For the text-containing cell, return its midpoint in [x, y] coordinate format. 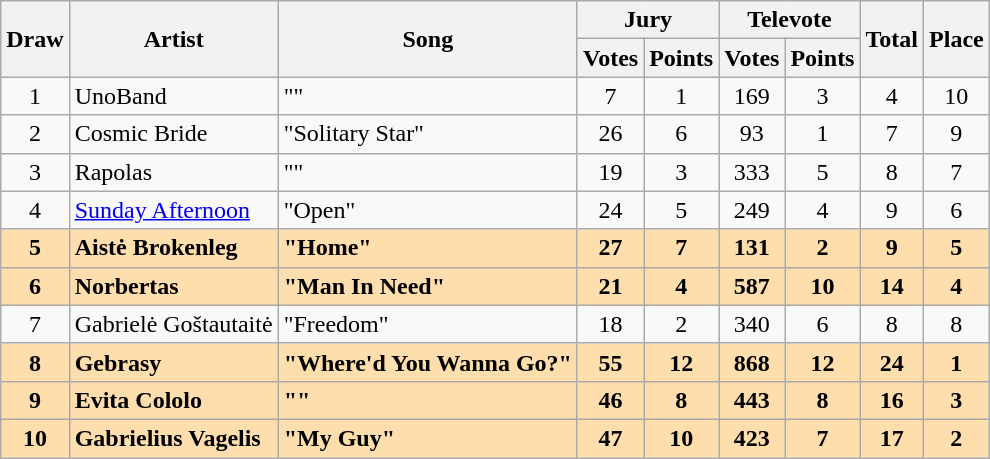
Total [892, 39]
Gabrielius Vagelis [174, 438]
17 [892, 438]
Televote [790, 20]
340 [752, 324]
UnoBand [174, 96]
47 [610, 438]
"My Guy" [428, 438]
26 [610, 134]
868 [752, 362]
14 [892, 286]
21 [610, 286]
16 [892, 400]
Cosmic Bride [174, 134]
"Where'd You Wanna Go?" [428, 362]
Aistė Brokenleg [174, 248]
587 [752, 286]
Artist [174, 39]
46 [610, 400]
131 [752, 248]
55 [610, 362]
Jury [648, 20]
"Open" [428, 210]
169 [752, 96]
333 [752, 172]
"Solitary Star" [428, 134]
Rapolas [174, 172]
27 [610, 248]
"Freedom" [428, 324]
249 [752, 210]
Evita Cololo [174, 400]
18 [610, 324]
443 [752, 400]
Gebrasy [174, 362]
93 [752, 134]
"Home" [428, 248]
"Man In Need" [428, 286]
Draw [35, 39]
19 [610, 172]
Norbertas [174, 286]
Gabrielė Goštautaitė [174, 324]
Sunday Afternoon [174, 210]
Place [957, 39]
423 [752, 438]
Song [428, 39]
